From the cell containing the given text, extract its center point as (X, Y) coordinate. 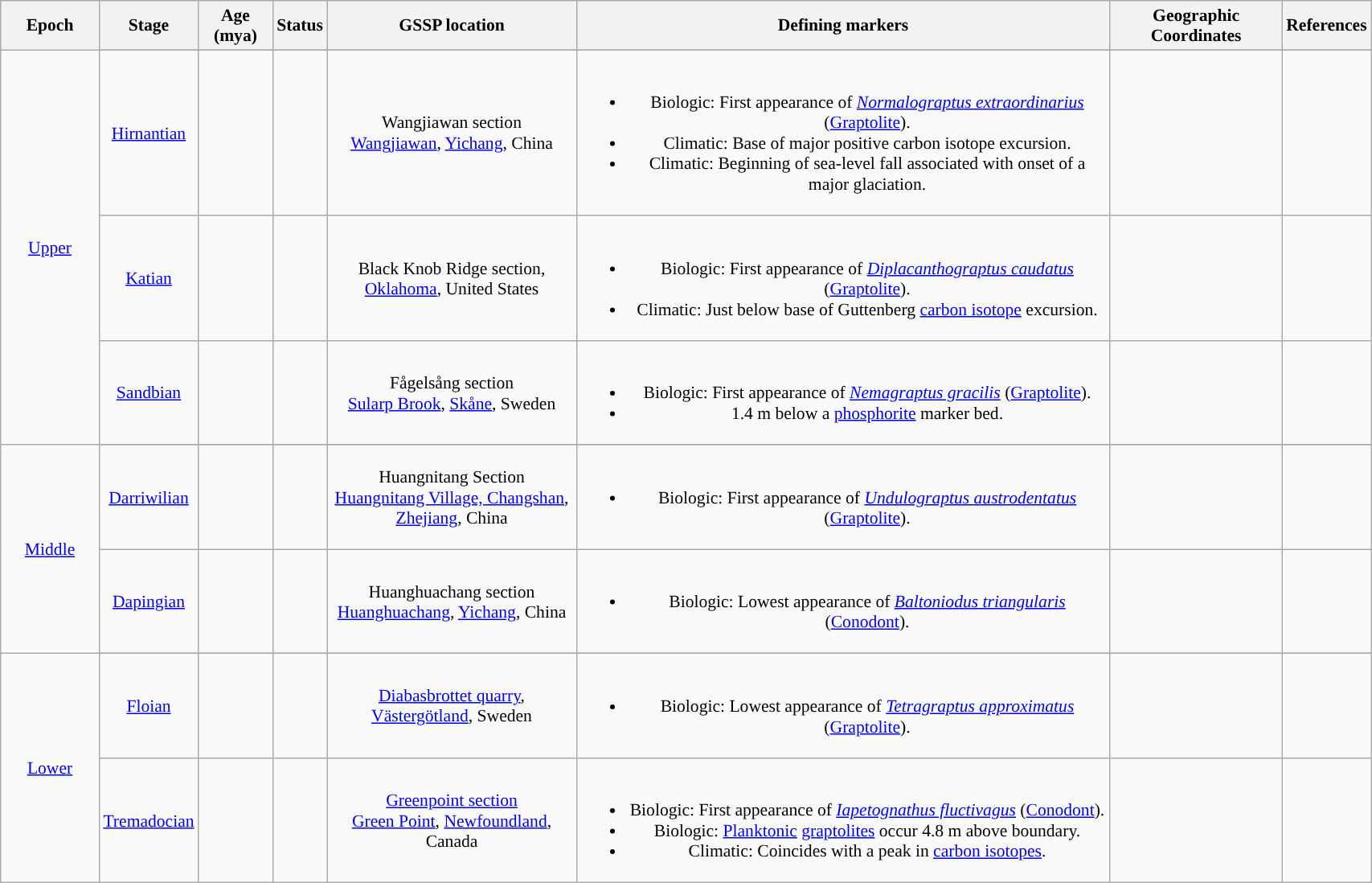
Defining markers (843, 26)
Middle (50, 550)
Darriwilian (148, 498)
Huanghuachang sectionHuanghuachang, Yichang, China (452, 602)
Hirnantian (148, 133)
Sandbian (148, 393)
Age (mya) (236, 26)
Huangnitang SectionHuangnitang Village, Changshan, Zhejiang, China (452, 498)
Tremadocian (148, 820)
Upper (50, 248)
Biologic: First appearance of Diplacanthograptus caudatus (Graptolite).Climatic: Just below base of Guttenberg carbon isotope excursion. (843, 278)
GSSP location (452, 26)
Fågelsång sectionSularp Brook, Skåne, Sweden (452, 393)
Biologic: Lowest appearance of Tetragraptus approximatus (Graptolite). (843, 706)
Greenpoint sectionGreen Point, Newfoundland, Canada (452, 820)
Epoch (50, 26)
Lower (50, 769)
Biologic: First appearance of Undulograptus austrodentatus (Graptolite). (843, 498)
Black Knob Ridge section,Oklahoma, United States (452, 278)
Dapingian (148, 602)
Stage (148, 26)
Diabasbrottet quarry,Västergötland, Sweden (452, 706)
Wangjiawan sectionWangjiawan, Yichang, China (452, 133)
Floian (148, 706)
Biologic: First appearance of Nemagraptus gracilis (Graptolite).1.4 m below a phosphorite marker bed. (843, 393)
Geographic Coordinates (1196, 26)
References (1326, 26)
Katian (148, 278)
Status (300, 26)
Biologic: Lowest appearance of Baltoniodus triangularis (Conodont). (843, 602)
